Output the [X, Y] coordinate of the center of the cell containing the given text.  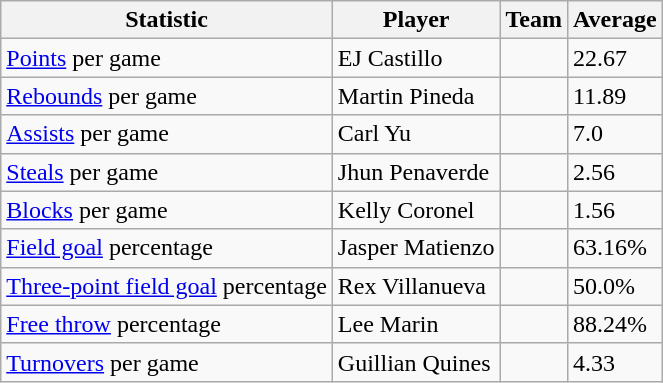
Turnovers per game [167, 362]
Player [416, 20]
Assists per game [167, 134]
Rex Villanueva [416, 286]
Field goal percentage [167, 248]
50.0% [616, 286]
Carl Yu [416, 134]
Lee Marin [416, 324]
63.16% [616, 248]
7.0 [616, 134]
Free throw percentage [167, 324]
Jhun Penaverde [416, 172]
1.56 [616, 210]
Team [534, 20]
Points per game [167, 58]
Jasper Matienzo [416, 248]
Steals per game [167, 172]
11.89 [616, 96]
Average [616, 20]
4.33 [616, 362]
Rebounds per game [167, 96]
88.24% [616, 324]
Three-point field goal percentage [167, 286]
Guillian Quines [416, 362]
Martin Pineda [416, 96]
Blocks per game [167, 210]
EJ Castillo [416, 58]
2.56 [616, 172]
Statistic [167, 20]
Kelly Coronel [416, 210]
22.67 [616, 58]
